Return the [X, Y] coordinate for the center point of the cell that contains the specified text.  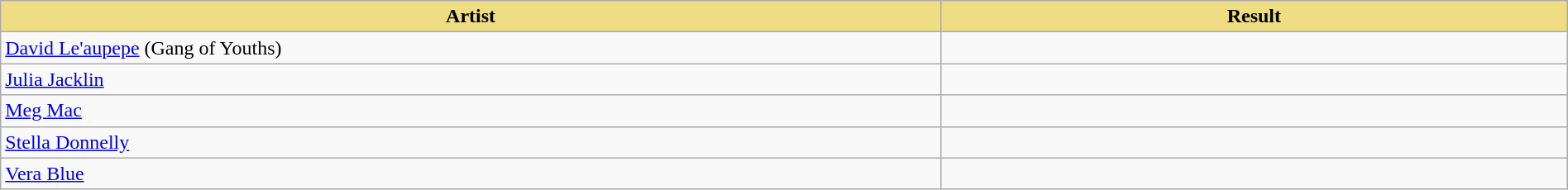
Meg Mac [471, 111]
Artist [471, 17]
Julia Jacklin [471, 79]
Result [1254, 17]
Stella Donnelly [471, 142]
Vera Blue [471, 173]
David Le'aupepe (Gang of Youths) [471, 48]
